Find where the given text appears and provide that cell's center as [X, Y] coordinate. 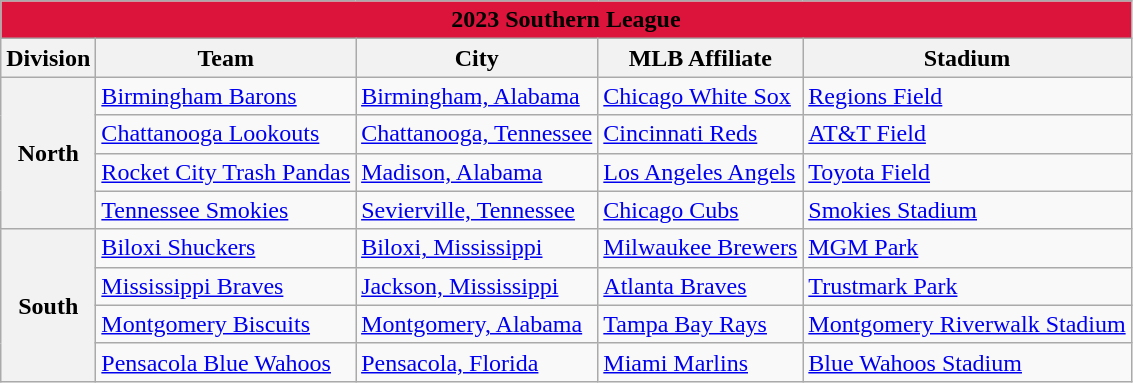
Chicago Cubs [700, 210]
Milwaukee Brewers [700, 248]
Trustmark Park [967, 286]
Montgomery Riverwalk Stadium [967, 324]
Smokies Stadium [967, 210]
Montgomery, Alabama [477, 324]
Chicago White Sox [700, 96]
Jackson, Mississippi [477, 286]
Sevierville, Tennessee [477, 210]
AT&T Field [967, 134]
Regions Field [967, 96]
2023 Southern League [566, 20]
MGM Park [967, 248]
Atlanta Braves [700, 286]
Birmingham, Alabama [477, 96]
North [48, 153]
Los Angeles Angels [700, 172]
Miami Marlins [700, 362]
Pensacola, Florida [477, 362]
Blue Wahoos Stadium [967, 362]
Division [48, 58]
Biloxi, Mississippi [477, 248]
Toyota Field [967, 172]
Stadium [967, 58]
Montgomery Biscuits [226, 324]
Rocket City Trash Pandas [226, 172]
South [48, 305]
MLB Affiliate [700, 58]
Team [226, 58]
Chattanooga, Tennessee [477, 134]
Biloxi Shuckers [226, 248]
Tampa Bay Rays [700, 324]
Tennessee Smokies [226, 210]
Pensacola Blue Wahoos [226, 362]
Cincinnati Reds [700, 134]
Chattanooga Lookouts [226, 134]
City [477, 58]
Madison, Alabama [477, 172]
Mississippi Braves [226, 286]
Birmingham Barons [226, 96]
